Extract the (X, Y) coordinate from the center of the cell holding the provided text.  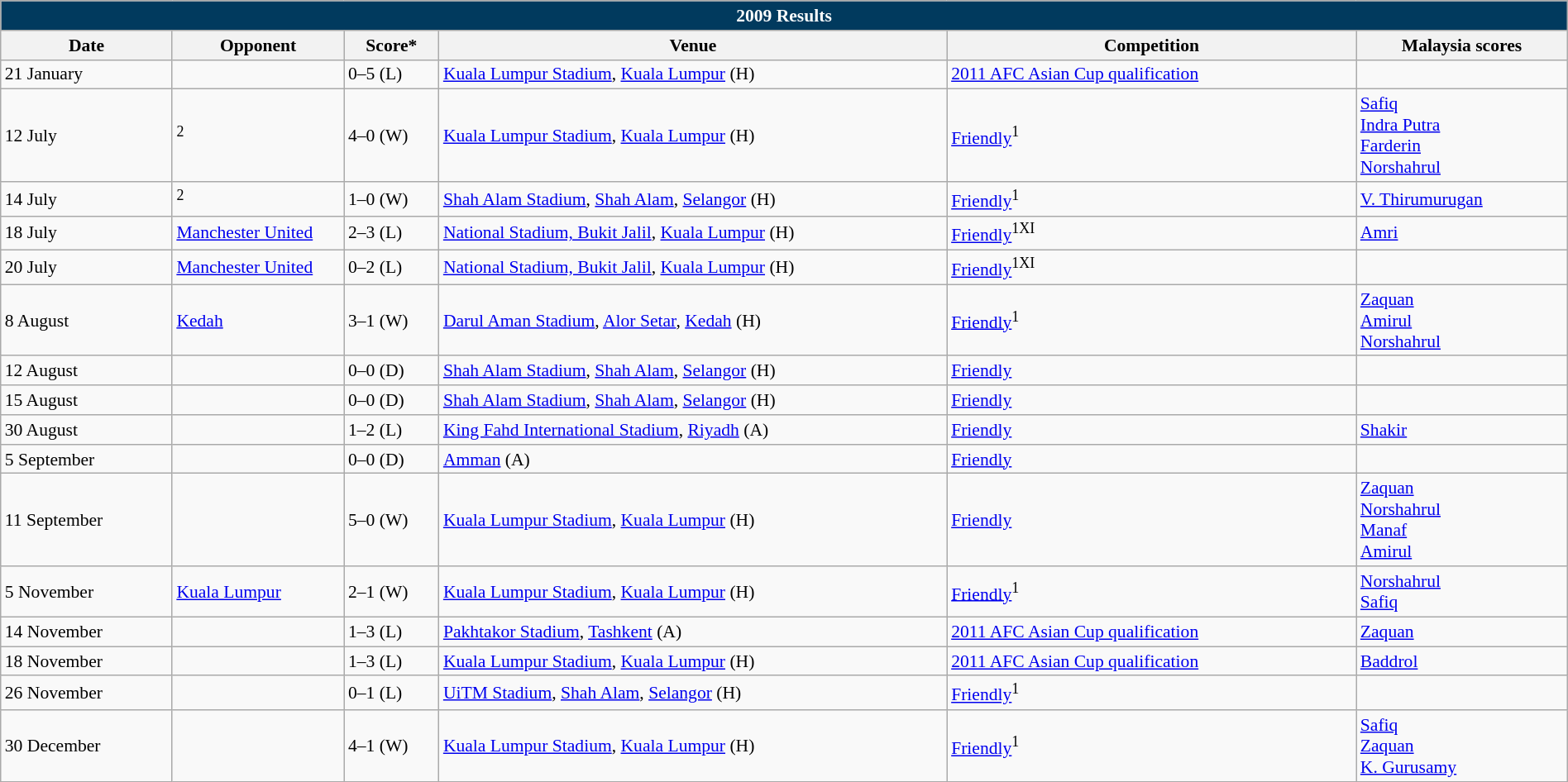
2009 Results (784, 16)
Safiq Indra Putra Farderin Norshahrul (1462, 136)
King Fahd International Stadium, Riyadh (A) (693, 430)
Competition (1151, 45)
1–2 (L) (392, 430)
4–1 (W) (392, 746)
Pakhtakor Stadium, Tashkent (A) (693, 632)
Amri (1462, 233)
11 September (87, 520)
Amman (A) (693, 460)
5 November (87, 592)
Zaquan Norshahrul Manaf Amirul (1462, 520)
Kedah (258, 321)
26 November (87, 693)
0–2 (L) (392, 268)
2–1 (W) (392, 592)
UiTM Stadium, Shah Alam, Selangor (H) (693, 693)
Opponent (258, 45)
2–3 (L) (392, 233)
0–1 (L) (392, 693)
30 December (87, 746)
V. Thirumurugan (1462, 198)
Date (87, 45)
5 September (87, 460)
18 July (87, 233)
8 August (87, 321)
15 August (87, 400)
14 November (87, 632)
Malaysia scores (1462, 45)
Darul Aman Stadium, Alor Setar, Kedah (H) (693, 321)
0–5 (L) (392, 74)
18 November (87, 661)
Shakir (1462, 430)
Venue (693, 45)
4–0 (W) (392, 136)
Zaquan (1462, 632)
5–0 (W) (392, 520)
Safiq Zaquan K. Gurusamy (1462, 746)
20 July (87, 268)
30 August (87, 430)
21 January (87, 74)
Zaquan Amirul Norshahrul (1462, 321)
Score* (392, 45)
Norshahrul Safiq (1462, 592)
1–0 (W) (392, 198)
12 August (87, 371)
14 July (87, 198)
12 July (87, 136)
3–1 (W) (392, 321)
Baddrol (1462, 661)
Kuala Lumpur (258, 592)
